Extract the (X, Y) coordinate from the center of the cell holding the provided text.  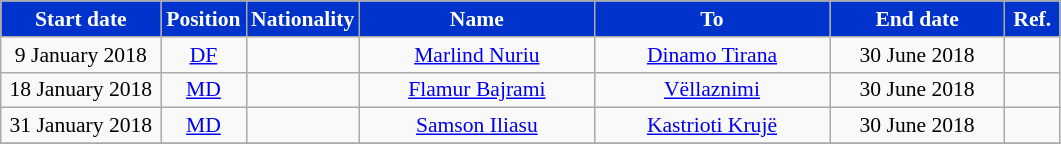
End date (918, 19)
Position (204, 19)
DF (204, 55)
Nationality (302, 19)
Name (476, 19)
Vëllaznimi (712, 90)
Dinamo Tirana (712, 55)
9 January 2018 (81, 55)
Kastrioti Krujë (712, 126)
18 January 2018 (81, 90)
Flamur Bajrami (476, 90)
Samson Iliasu (476, 126)
31 January 2018 (81, 126)
Start date (81, 19)
To (712, 19)
Marlind Nuriu (476, 55)
Ref. (1032, 19)
